Locate the cell with the specified text and output its [X, Y] center coordinate. 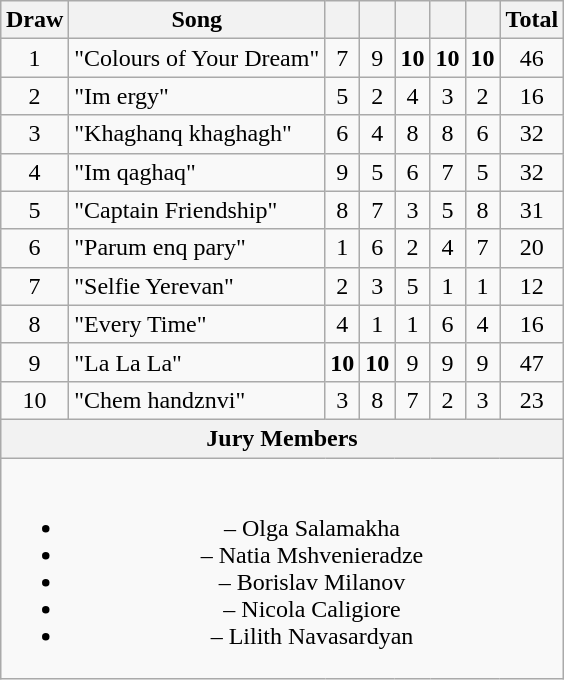
"Selfie Yerevan" [197, 286]
"Colours of Your Dream" [197, 58]
Jury Members [282, 438]
– Olga Salamakha – Natia Mshvenieradze – Borislav Milanov – Nicola Caligiore – Lilith Navasardyan [282, 568]
"Im qaghaq" [197, 172]
23 [532, 400]
"Im ergy" [197, 96]
"Khaghanq khaghagh" [197, 134]
31 [532, 210]
"Chem handznvi" [197, 400]
"Captain Friendship" [197, 210]
Song [197, 20]
20 [532, 248]
Total [532, 20]
46 [532, 58]
"Parum enq pary" [197, 248]
12 [532, 286]
47 [532, 362]
Draw [34, 20]
"La La La" [197, 362]
"Every Time" [197, 324]
